Provide the [x, y] coordinate of the cell's center where the given text is located.  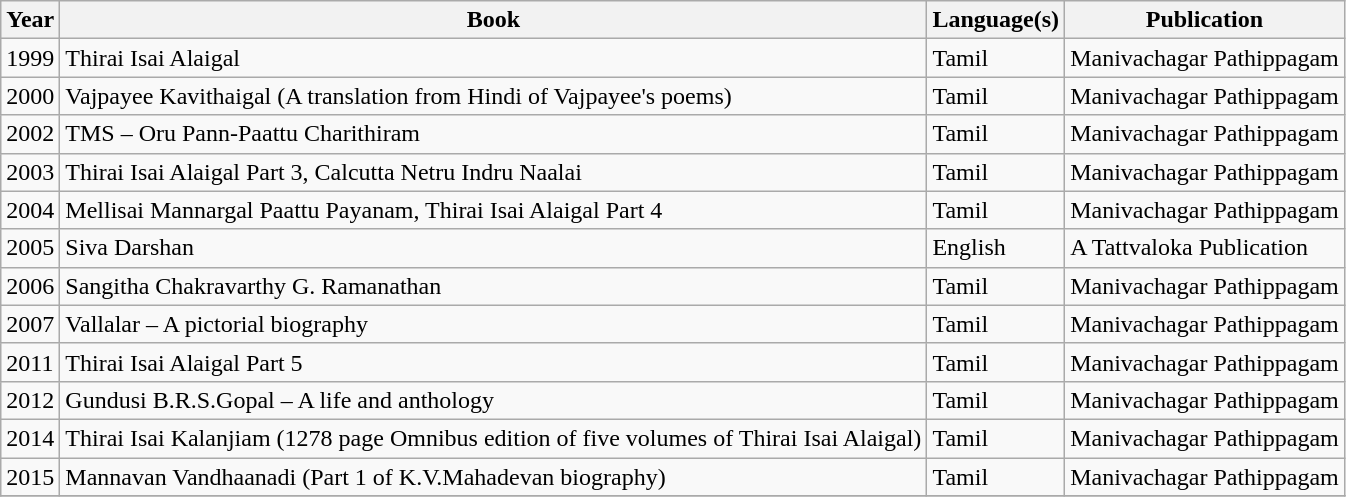
2006 [30, 286]
2004 [30, 210]
English [996, 248]
Thirai Isai Kalanjiam (1278 page Omnibus edition of five volumes of Thirai Isai Alaigal) [494, 438]
TMS – Oru Pann-Paattu Charithiram [494, 134]
2015 [30, 477]
Thirai Isai Alaigal Part 3, Calcutta Netru Indru Naalai [494, 172]
Thirai Isai Alaigal [494, 58]
2005 [30, 248]
Year [30, 20]
Book [494, 20]
2007 [30, 324]
Vallalar – A pictorial biography [494, 324]
Mannavan Vandhaanadi (Part 1 of K.V.Mahadevan biography) [494, 477]
2011 [30, 362]
Publication [1205, 20]
Siva Darshan [494, 248]
Sangitha Chakravarthy G. Ramanathan [494, 286]
Thirai Isai Alaigal Part 5 [494, 362]
2014 [30, 438]
2012 [30, 400]
Vajpayee Kavithaigal (A translation from Hindi of Vajpayee's poems) [494, 96]
1999 [30, 58]
Mellisai Mannargal Paattu Payanam, Thirai Isai Alaigal Part 4 [494, 210]
2000 [30, 96]
Language(s) [996, 20]
A Tattvaloka Publication [1205, 248]
2002 [30, 134]
Gundusi B.R.S.Gopal – A life and anthology [494, 400]
2003 [30, 172]
